Find where the given text appears and provide that cell's center as [x, y] coordinate. 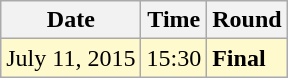
Round [247, 20]
Date [71, 20]
July 11, 2015 [71, 58]
15:30 [174, 58]
Time [174, 20]
Final [247, 58]
